Scan for the cell matching the given text and deliver its (X, Y) coordinate at center. 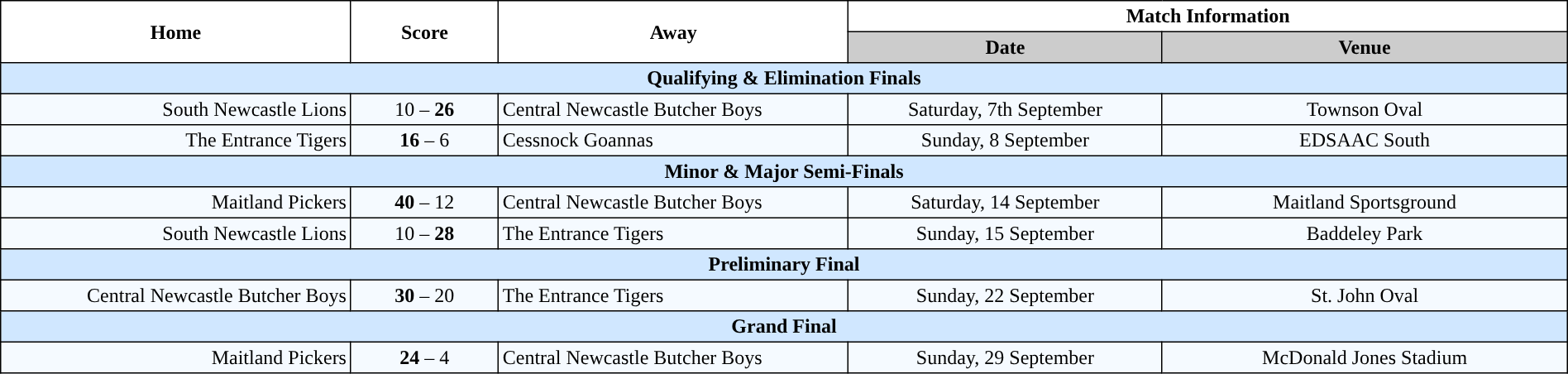
Saturday, 14 September (1006, 203)
EDSAAC South (1365, 141)
St. John Oval (1365, 295)
40 – 12 (424, 203)
Home (175, 31)
Sunday, 22 September (1006, 295)
10 – 28 (424, 233)
24 – 4 (424, 357)
Date (1006, 47)
Sunday, 8 September (1006, 141)
Cessnock Goannas (673, 141)
10 – 26 (424, 109)
Saturday, 7th September (1006, 109)
Score (424, 31)
McDonald Jones Stadium (1365, 357)
Preliminary Final (784, 265)
Sunday, 29 September (1006, 357)
Townson Oval (1365, 109)
Grand Final (784, 327)
Minor & Major Semi-Finals (784, 171)
Qualifying & Elimination Finals (784, 79)
16 – 6 (424, 141)
30 – 20 (424, 295)
Match Information (1207, 17)
Sunday, 15 September (1006, 233)
Baddeley Park (1365, 233)
Venue (1365, 47)
Away (673, 31)
Maitland Sportsground (1365, 203)
